Output the [x, y] coordinate of the center of the cell containing the given text.  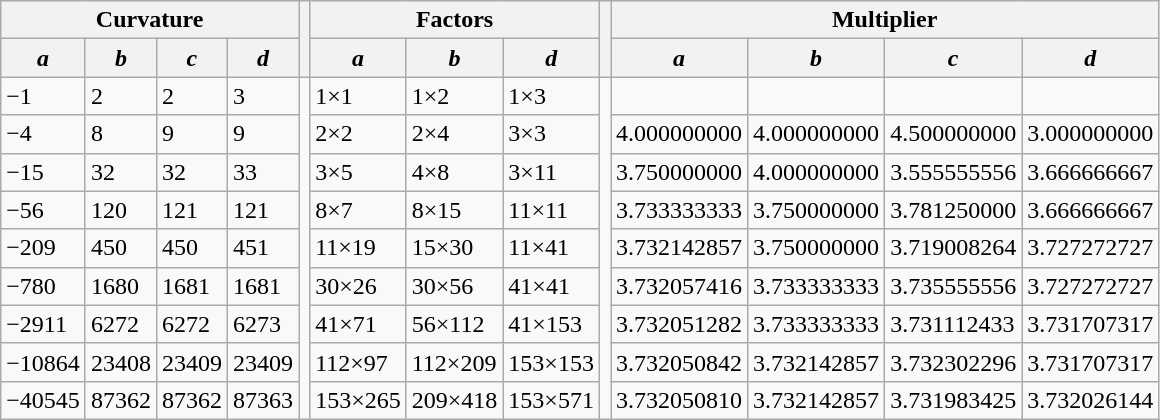
6273 [262, 324]
153×571 [552, 400]
2×2 [358, 134]
56×112 [454, 324]
41×41 [552, 286]
1×3 [552, 96]
41×153 [552, 324]
4.500000000 [954, 134]
3.731983425 [954, 400]
3×5 [358, 172]
1×2 [454, 96]
87363 [262, 400]
33 [262, 172]
153×265 [358, 400]
−10864 [44, 362]
153×153 [552, 362]
3.735555556 [954, 286]
3.731112433 [954, 324]
−4 [44, 134]
112×209 [454, 362]
3.781250000 [954, 210]
3 [262, 96]
11×11 [552, 210]
30×56 [454, 286]
−15 [44, 172]
3.555555556 [954, 172]
11×41 [552, 248]
−209 [44, 248]
3.732302296 [954, 362]
8 [120, 134]
−780 [44, 286]
3.732050810 [678, 400]
3.719008264 [954, 248]
15×30 [454, 248]
3.732051282 [678, 324]
Factors [455, 20]
3.732057416 [678, 286]
1680 [120, 286]
209×418 [454, 400]
23408 [120, 362]
112×97 [358, 362]
Multiplier [884, 20]
8×15 [454, 210]
8×7 [358, 210]
−2911 [44, 324]
11×19 [358, 248]
1×1 [358, 96]
451 [262, 248]
3.732050842 [678, 362]
−1 [44, 96]
3.000000000 [1090, 134]
2×4 [454, 134]
3.732026144 [1090, 400]
−40545 [44, 400]
3×11 [552, 172]
−56 [44, 210]
30×26 [358, 286]
120 [120, 210]
3×3 [552, 134]
41×71 [358, 324]
Curvature [150, 20]
4×8 [454, 172]
